Find where the given text appears and provide that cell's center as (x, y) coordinate. 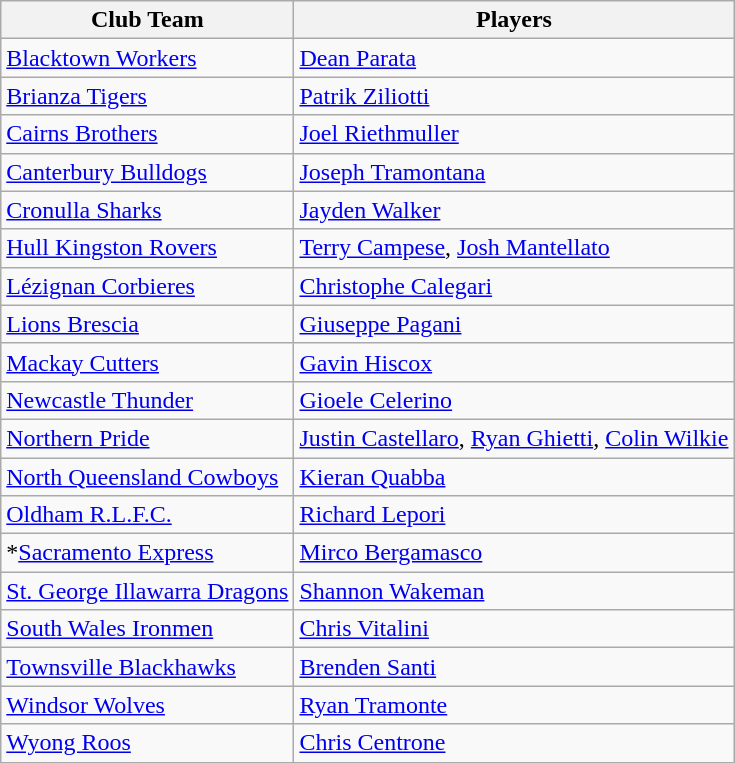
Richard Lepori (514, 515)
Wyong Roos (148, 743)
Townsville Blackhawks (148, 667)
Shannon Wakeman (514, 591)
Gioele Celerino (514, 400)
Club Team (148, 20)
Newcastle Thunder (148, 400)
North Queensland Cowboys (148, 477)
Kieran Quabba (514, 477)
Lézignan Corbieres (148, 286)
Brenden Santi (514, 667)
Northern Pride (148, 438)
Jayden Walker (514, 210)
St. George Illawarra Dragons (148, 591)
Cairns Brothers (148, 134)
Justin Castellaro, Ryan Ghietti, Colin Wilkie (514, 438)
Cronulla Sharks (148, 210)
Joel Riethmuller (514, 134)
Gavin Hiscox (514, 362)
Mackay Cutters (148, 362)
Giuseppe Pagani (514, 324)
Ryan Tramonte (514, 705)
Chris Vitalini (514, 629)
Joseph Tramontana (514, 172)
Hull Kingston Rovers (148, 248)
South Wales Ironmen (148, 629)
Brianza Tigers (148, 96)
Patrik Ziliotti (514, 96)
Dean Parata (514, 58)
Canterbury Bulldogs (148, 172)
Mirco Bergamasco (514, 553)
Windsor Wolves (148, 705)
Oldham R.L.F.C. (148, 515)
Lions Brescia (148, 324)
Chris Centrone (514, 743)
Blacktown Workers (148, 58)
Christophe Calegari (514, 286)
Terry Campese, Josh Mantellato (514, 248)
*Sacramento Express (148, 553)
Players (514, 20)
